Search for the cell housing the specified text and yield its [X, Y] center coordinate. 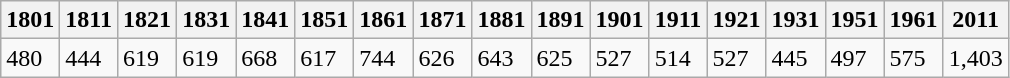
626 [442, 58]
1911 [678, 20]
668 [266, 58]
744 [384, 58]
643 [502, 58]
1921 [736, 20]
1851 [324, 20]
1931 [796, 20]
1811 [89, 20]
575 [914, 58]
625 [560, 58]
2011 [976, 20]
1891 [560, 20]
1831 [206, 20]
1821 [148, 20]
1861 [384, 20]
1,403 [976, 58]
514 [678, 58]
444 [89, 58]
497 [854, 58]
1841 [266, 20]
1881 [502, 20]
445 [796, 58]
1901 [620, 20]
1801 [30, 20]
1951 [854, 20]
1961 [914, 20]
1871 [442, 20]
480 [30, 58]
617 [324, 58]
